Pinpoint the cell where the given text exists, returning its [x, y] midpoint coordinate. 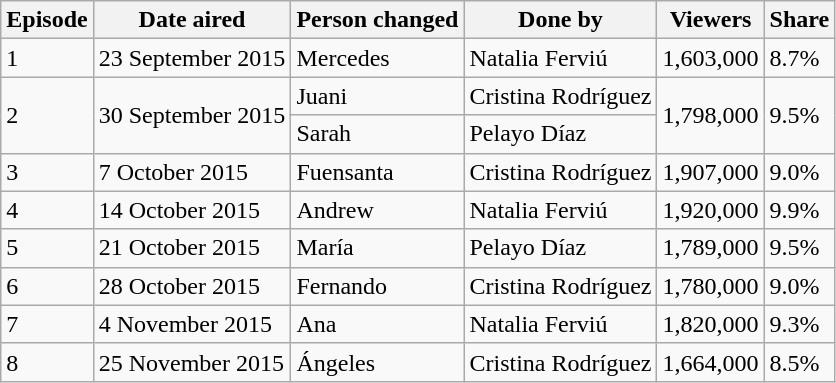
3 [47, 172]
1,920,000 [710, 210]
Ana [378, 324]
2 [47, 115]
7 [47, 324]
9.9% [800, 210]
23 September 2015 [192, 58]
María [378, 248]
Andrew [378, 210]
7 October 2015 [192, 172]
Date aired [192, 20]
Sarah [378, 134]
8 [47, 362]
1,907,000 [710, 172]
Viewers [710, 20]
5 [47, 248]
1,780,000 [710, 286]
Done by [560, 20]
14 October 2015 [192, 210]
1,664,000 [710, 362]
Share [800, 20]
28 October 2015 [192, 286]
Juani [378, 96]
1,820,000 [710, 324]
8.7% [800, 58]
Episode [47, 20]
Ángeles [378, 362]
8.5% [800, 362]
1,798,000 [710, 115]
9.3% [800, 324]
25 November 2015 [192, 362]
1,789,000 [710, 248]
1 [47, 58]
Fuensanta [378, 172]
1,603,000 [710, 58]
Mercedes [378, 58]
Fernando [378, 286]
4 November 2015 [192, 324]
Person changed [378, 20]
6 [47, 286]
21 October 2015 [192, 248]
4 [47, 210]
30 September 2015 [192, 115]
